Scan for the cell matching the given text and deliver its (X, Y) coordinate at center. 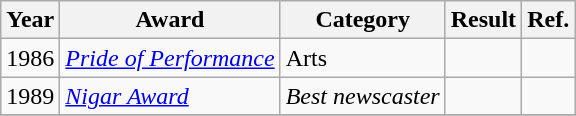
Nigar Award (170, 96)
Result (483, 20)
Best newscaster (362, 96)
Year (30, 20)
Ref. (548, 20)
Arts (362, 58)
1989 (30, 96)
Pride of Performance (170, 58)
1986 (30, 58)
Award (170, 20)
Category (362, 20)
